For the text-containing cell, return its midpoint in [x, y] coordinate format. 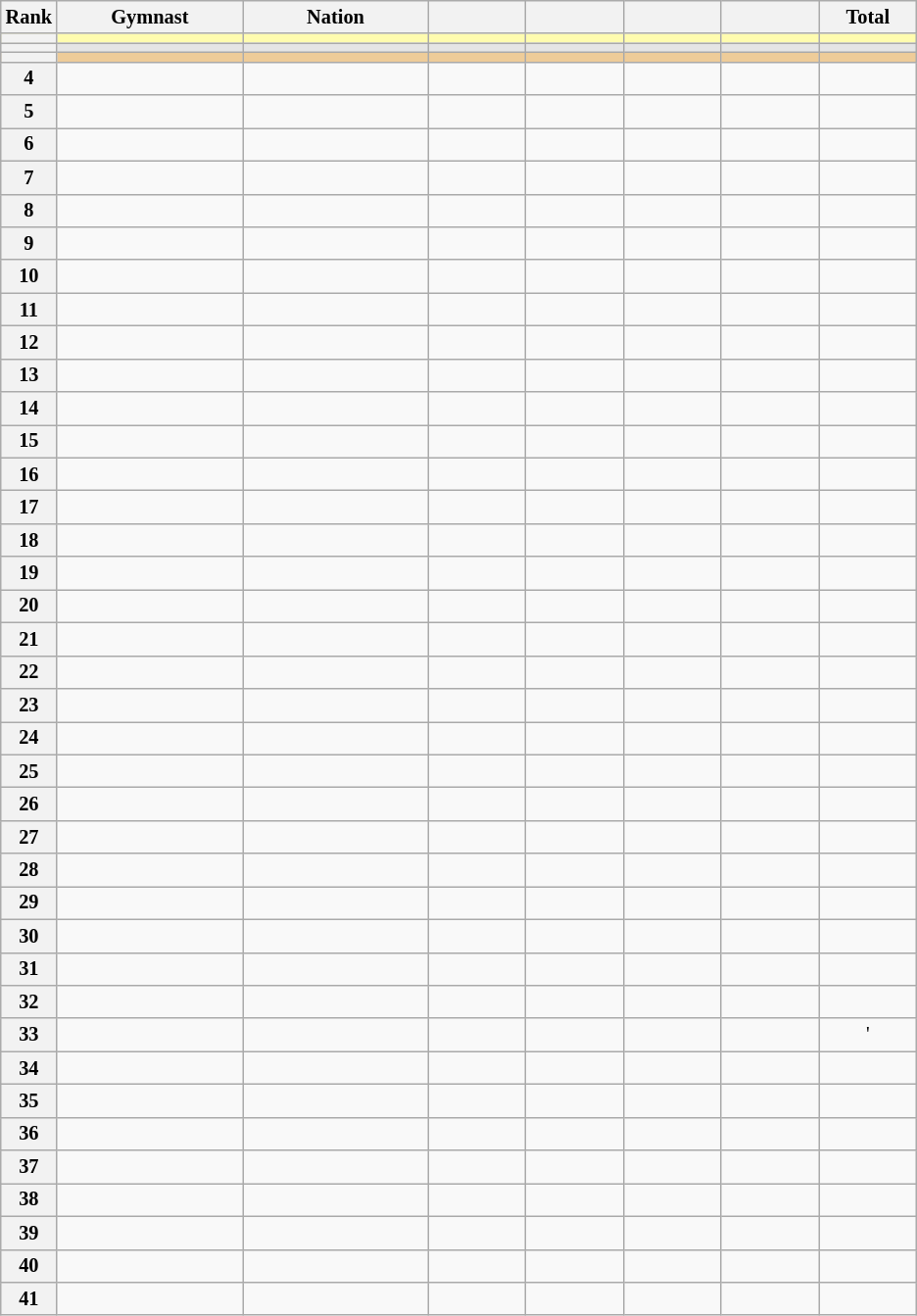
28 [29, 870]
29 [29, 902]
14 [29, 409]
9 [29, 243]
13 [29, 375]
Nation [336, 17]
30 [29, 936]
27 [29, 837]
19 [29, 573]
4 [29, 78]
25 [29, 771]
7 [29, 177]
39 [29, 1233]
35 [29, 1100]
12 [29, 342]
10 [29, 276]
16 [29, 474]
' [868, 1035]
8 [29, 211]
37 [29, 1167]
24 [29, 738]
32 [29, 1001]
Gymnast [150, 17]
5 [29, 112]
33 [29, 1035]
20 [29, 606]
34 [29, 1068]
40 [29, 1266]
36 [29, 1134]
18 [29, 540]
22 [29, 672]
Rank [29, 17]
15 [29, 441]
6 [29, 144]
38 [29, 1199]
11 [29, 310]
21 [29, 639]
31 [29, 969]
41 [29, 1298]
26 [29, 804]
Total [868, 17]
17 [29, 507]
23 [29, 705]
